From the cell containing the given text, extract its center point as (X, Y) coordinate. 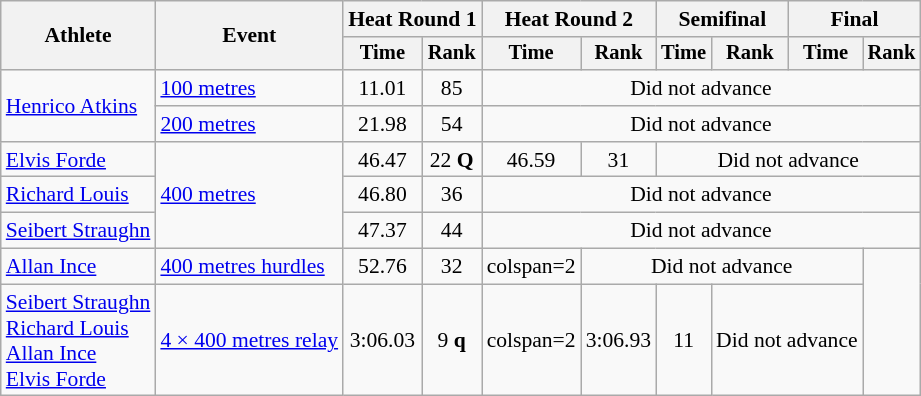
54 (452, 124)
9 q (452, 340)
46.80 (382, 195)
Elvis Forde (78, 160)
44 (452, 231)
85 (452, 88)
200 metres (249, 124)
Allan Ince (78, 267)
Athlete (78, 36)
Heat Round 2 (570, 19)
Event (249, 36)
11.01 (382, 88)
31 (618, 160)
4 × 400 metres relay (249, 340)
Seibert StraughnRichard LouisAllan InceElvis Forde (78, 340)
52.76 (382, 267)
3:06.03 (382, 340)
22 Q (452, 160)
32 (452, 267)
46.59 (532, 160)
36 (452, 195)
Semifinal (722, 19)
400 metres (249, 196)
Seibert Straughn (78, 231)
Richard Louis (78, 195)
400 metres hurdles (249, 267)
Final (855, 19)
46.47 (382, 160)
100 metres (249, 88)
11 (684, 340)
Henrico Atkins (78, 106)
47.37 (382, 231)
21.98 (382, 124)
Heat Round 1 (412, 19)
3:06.93 (618, 340)
